Determine the [x, y] coordinate at the center of the cell enclosing the given text.  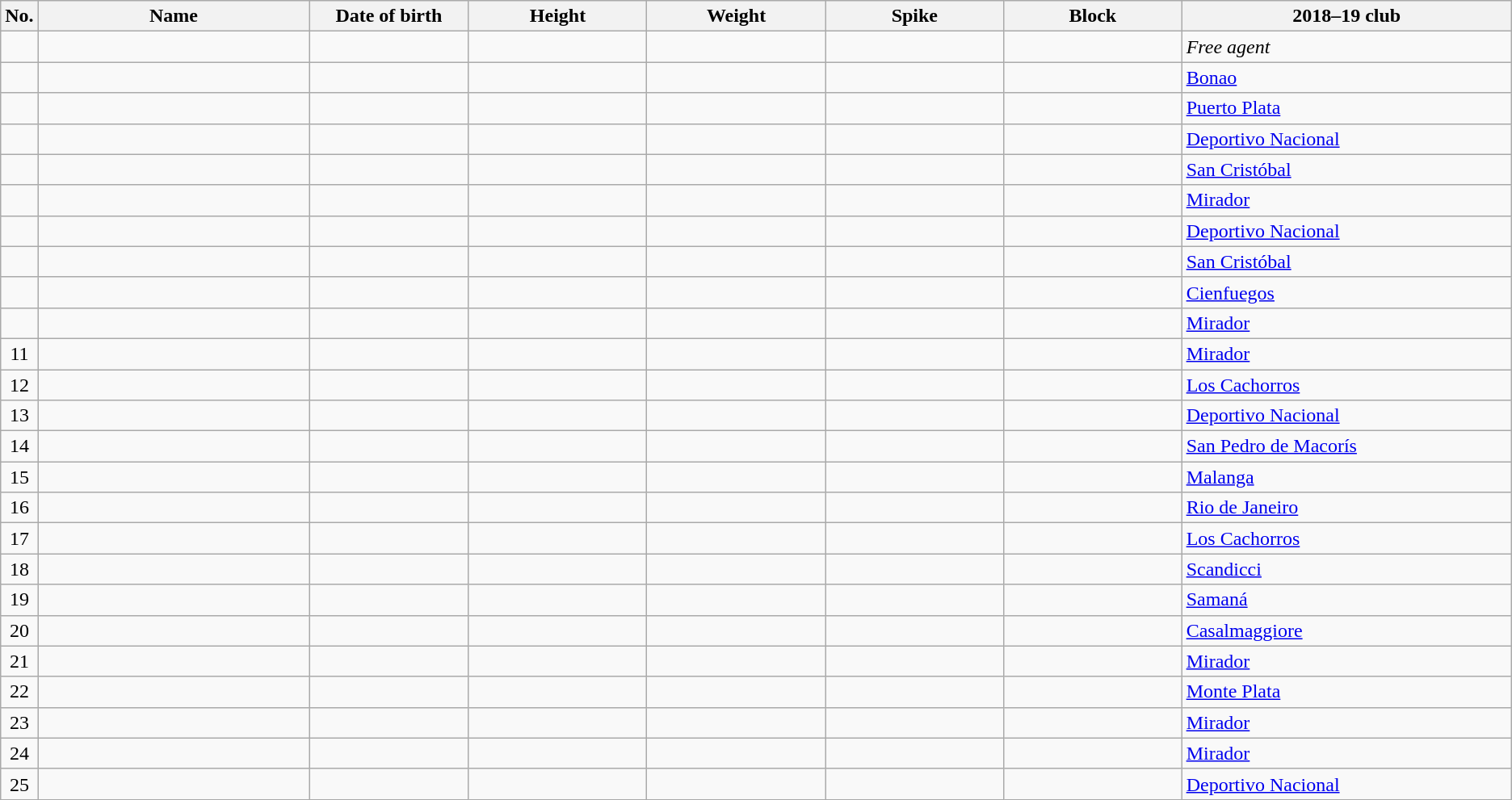
Height [557, 16]
11 [19, 354]
Weight [737, 16]
Malanga [1346, 477]
Rio de Janeiro [1346, 508]
2018–19 club [1346, 16]
19 [19, 600]
Free agent [1346, 47]
25 [19, 784]
Scandicci [1346, 569]
Monte Plata [1346, 692]
15 [19, 477]
22 [19, 692]
Block [1094, 16]
Date of birth [389, 16]
13 [19, 416]
18 [19, 569]
21 [19, 661]
16 [19, 508]
Casalmaggiore [1346, 630]
Samaná [1346, 600]
17 [19, 538]
12 [19, 385]
23 [19, 723]
20 [19, 630]
Bonao [1346, 77]
Spike [914, 16]
Puerto Plata [1346, 108]
San Pedro de Macorís [1346, 446]
14 [19, 446]
24 [19, 753]
Name [174, 16]
Cienfuegos [1346, 292]
No. [19, 16]
